Return (X, Y) of the center of cell containing provided text 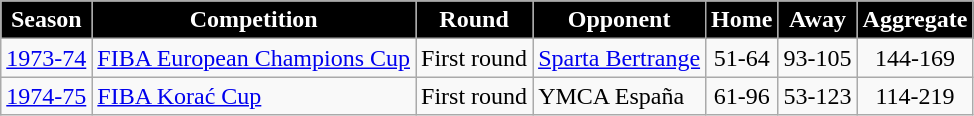
Away (818, 20)
FIBA Korać Cup (254, 96)
Opponent (620, 20)
Sparta Bertrange (620, 58)
Competition (254, 20)
114-219 (915, 96)
144-169 (915, 58)
Round (474, 20)
61-96 (742, 96)
Home (742, 20)
51-64 (742, 58)
93-105 (818, 58)
Season (46, 20)
53-123 (818, 96)
FIBA European Champions Cup (254, 58)
Aggregate (915, 20)
1973-74 (46, 58)
YMCA España (620, 96)
1974-75 (46, 96)
